Return the [x, y] coordinate for the center point of the cell that contains the specified text.  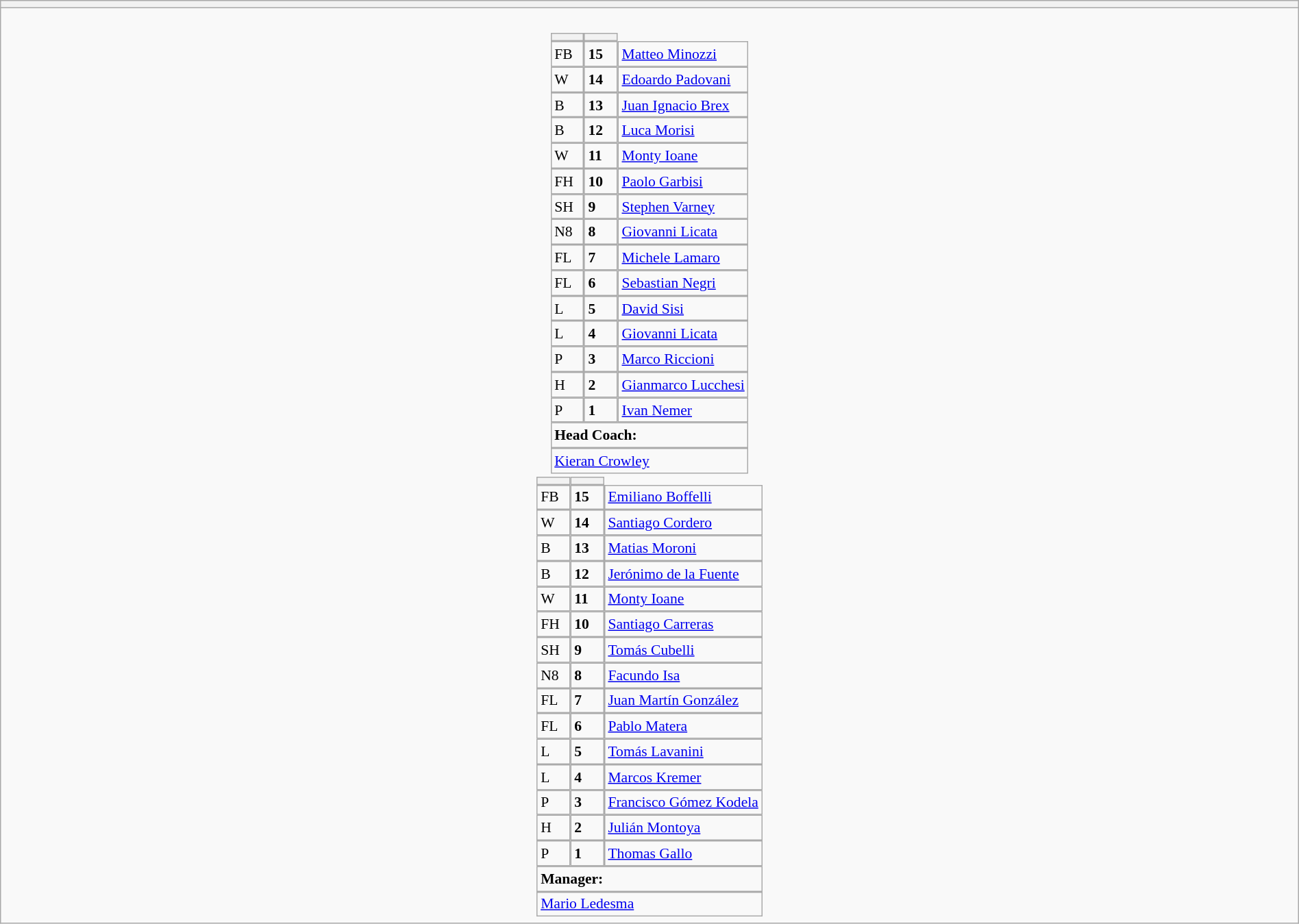
Marcos Kremer [684, 777]
Jerónimo de la Fuente [684, 574]
David Sisi [684, 308]
Matteo Minozzi [684, 53]
Juan Martín González [684, 700]
Gianmarco Lucchesi [684, 385]
Paolo Garbisi [684, 181]
Facundo Isa [684, 675]
Matias Moroni [684, 548]
Michele Lamaro [684, 258]
Thomas Gallo [684, 853]
Manager: [649, 878]
Edoardo Padovani [684, 79]
Luca Morisi [684, 130]
Santiago Carreras [684, 625]
Kieran Crowley [649, 460]
Stephen Varney [684, 207]
Juan Ignacio Brex [684, 105]
Mario Ledesma [649, 904]
Emiliano Boffelli [684, 497]
Tomás Cubelli [684, 649]
Head Coach: [649, 436]
Julián Montoya [684, 827]
Ivan Nemer [684, 410]
Francisco Gómez Kodela [684, 803]
Tomás Lavanini [684, 752]
Marco Riccioni [684, 359]
Sebastian Negri [684, 282]
Santiago Cordero [684, 522]
Pablo Matera [684, 726]
